Search for the cell housing the specified text and yield its [X, Y] center coordinate. 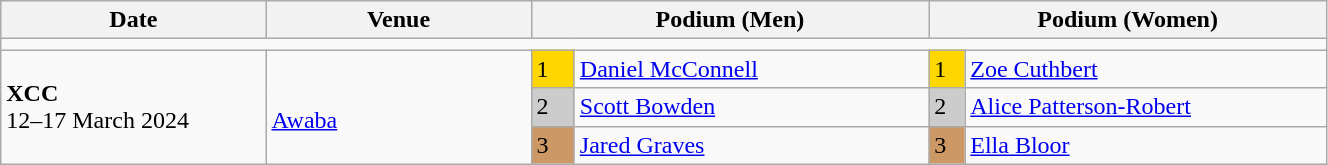
XCC 12–17 March 2024 [134, 107]
Podium (Men) [730, 20]
Podium (Women) [1128, 20]
Zoe Cuthbert [1146, 69]
Venue [398, 20]
Ella Bloor [1146, 145]
Alice Patterson-Robert [1146, 107]
Scott Bowden [751, 107]
Date [134, 20]
Awaba [398, 107]
Daniel McConnell [751, 69]
Jared Graves [751, 145]
